Return (X, Y) of the center of cell containing provided text 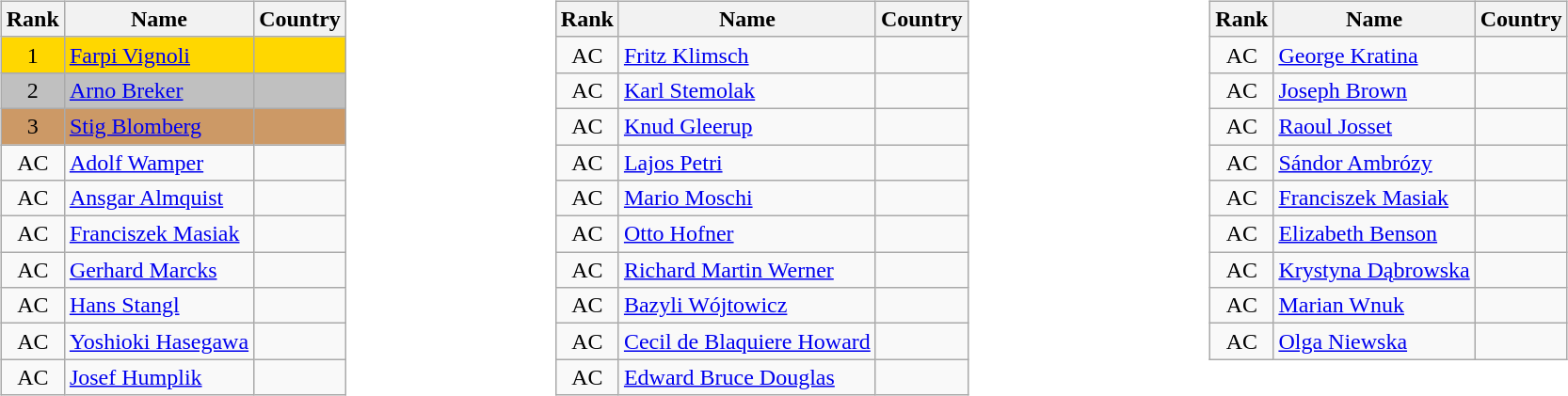
Hans Stangl (158, 306)
Mario Moschi (747, 198)
Marian Wnuk (1374, 306)
Otto Hofner (747, 234)
Knud Gleerup (747, 126)
Sándor Ambrózy (1374, 163)
Raoul Josset (1374, 126)
3 (32, 126)
Stig Blomberg (158, 126)
Fritz Klimsch (747, 55)
Arno Breker (158, 90)
Joseph Brown (1374, 90)
Gerhard Marcks (158, 270)
Olga Niewska (1374, 341)
George Kratina (1374, 55)
Adolf Wamper (158, 163)
Ansgar Almquist (158, 198)
Lajos Petri (747, 163)
2 (32, 90)
Bazyli Wójtowicz (747, 306)
Elizabeth Benson (1374, 234)
Cecil de Blaquiere Howard (747, 341)
Edward Bruce Douglas (747, 377)
Karl Stemolak (747, 90)
Farpi Vignoli (158, 55)
Krystyna Dąbrowska (1374, 270)
Yoshioki Hasegawa (158, 341)
Josef Humplik (158, 377)
Richard Martin Werner (747, 270)
1 (32, 55)
